Search for the cell housing the specified text and yield its [x, y] center coordinate. 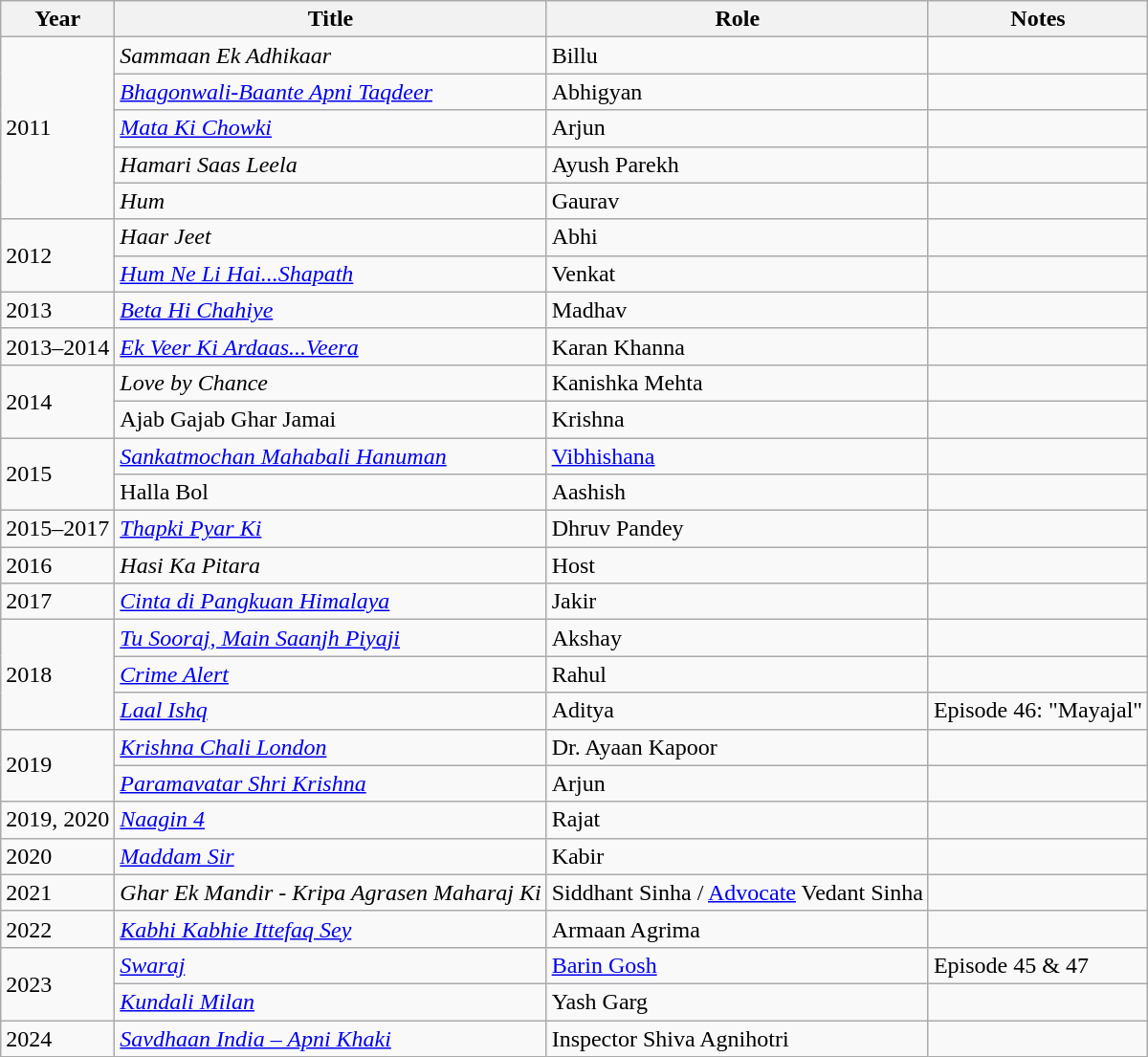
Ayush Parekh [737, 165]
Episode 46: "Mayajal" [1037, 711]
Notes [1037, 19]
Dr. Ayaan Kapoor [737, 747]
2021 [57, 892]
2017 [57, 602]
Siddhant Sinha / Advocate Vedant Sinha [737, 892]
Halla Bol [331, 493]
2011 [57, 128]
Vibhishana [737, 456]
Krishna Chali London [331, 747]
Barin Gosh [737, 965]
Ghar Ek Mandir - Kripa Agrasen Maharaj Ki [331, 892]
Role [737, 19]
Bhagonwali-Baante Apni Taqdeer [331, 92]
Hum [331, 201]
Sammaan Ek Adhikaar [331, 55]
2023 [57, 983]
Episode 45 & 47 [1037, 965]
Kanishka Mehta [737, 383]
2015–2017 [57, 529]
Love by Chance [331, 383]
Savdhaan India – Apni Khaki [331, 1038]
Krishna [737, 419]
Ajab Gajab Ghar Jamai [331, 419]
Ek Veer Ki Ardaas...Veera [331, 346]
2013–2014 [57, 346]
Cinta di Pangkuan Himalaya [331, 602]
Karan Khanna [737, 346]
Beta Hi Chahiye [331, 310]
Billu [737, 55]
Hum Ne Li Hai...Shapath [331, 274]
2018 [57, 674]
2012 [57, 255]
Hamari Saas Leela [331, 165]
2020 [57, 856]
2015 [57, 474]
Abhigyan [737, 92]
2019 [57, 765]
Year [57, 19]
Madhav [737, 310]
2014 [57, 401]
Kabir [737, 856]
Kundali Milan [331, 1002]
Laal Ishq [331, 711]
Tu Sooraj, Main Saanjh Piyaji [331, 638]
2019, 2020 [57, 820]
2016 [57, 565]
Sankatmochan Mahabali Hanuman [331, 456]
Armaan Agrima [737, 929]
Rajat [737, 820]
Yash Garg [737, 1002]
Haar Jeet [331, 237]
Title [331, 19]
Akshay [737, 638]
2024 [57, 1038]
Hasi Ka Pitara [331, 565]
Naagin 4 [331, 820]
Mata Ki Chowki [331, 128]
2022 [57, 929]
Host [737, 565]
Kabhi Kabhie Ittefaq Sey [331, 929]
Swaraj [331, 965]
Gaurav [737, 201]
Rahul [737, 674]
Dhruv Pandey [737, 529]
Inspector Shiva Agnihotri [737, 1038]
Thapki Pyar Ki [331, 529]
Aditya [737, 711]
Crime Alert [331, 674]
Paramavatar Shri Krishna [331, 783]
Venkat [737, 274]
Jakir [737, 602]
2013 [57, 310]
Abhi [737, 237]
Maddam Sir [331, 856]
Aashish [737, 493]
